Search for the cell housing the specified text and yield its (x, y) center coordinate. 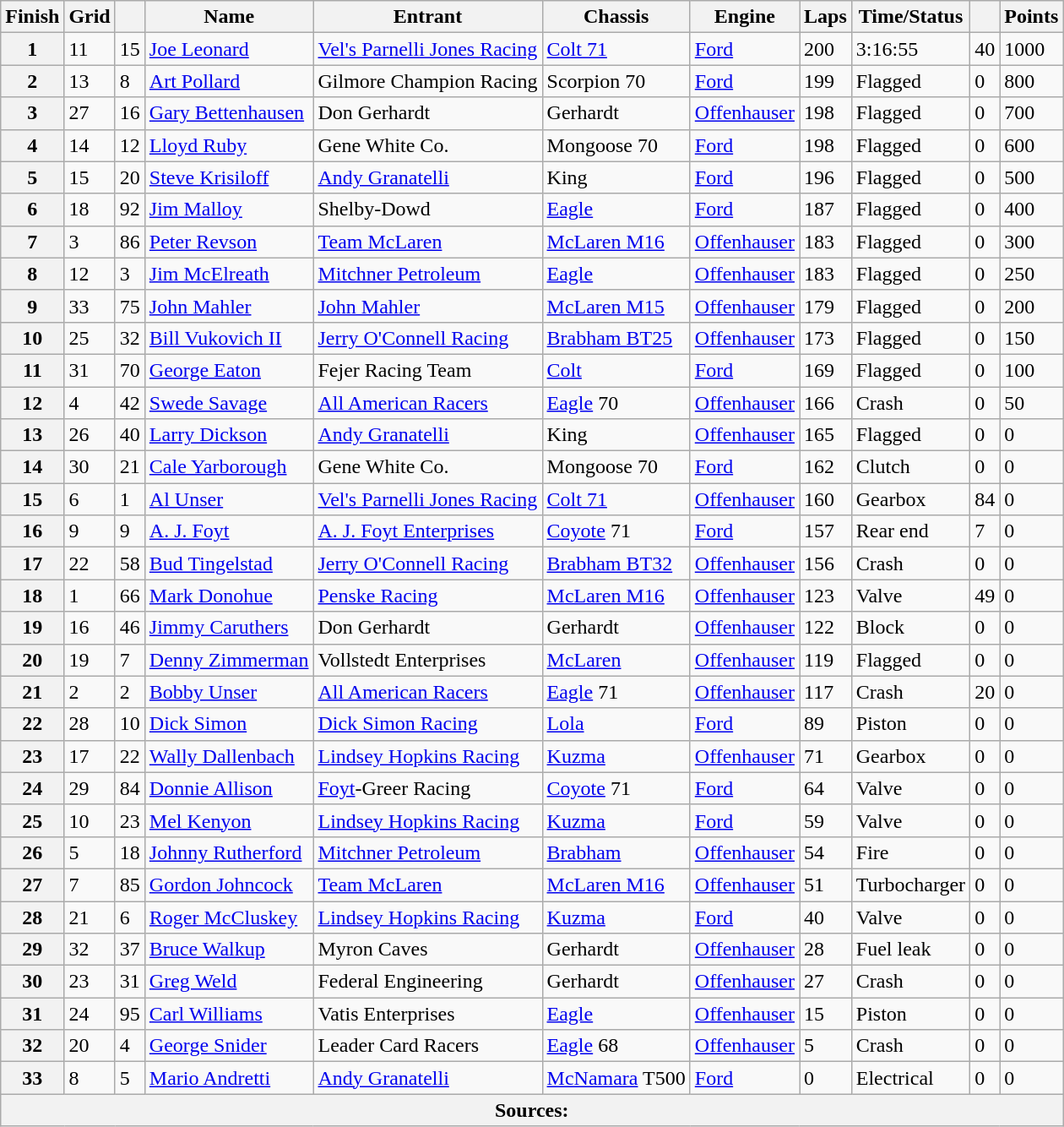
700 (1032, 113)
49 (985, 596)
Roger McCluskey (229, 917)
Brabham (616, 852)
400 (1032, 210)
Dick Simon Racing (427, 724)
Turbocharger (910, 885)
Wally Dallenbach (229, 756)
Al Unser (229, 499)
Lola (616, 724)
Rear end (910, 531)
Mel Kenyon (229, 820)
173 (825, 338)
160 (825, 499)
71 (825, 756)
Points (1032, 17)
199 (825, 81)
Laps (825, 17)
46 (130, 628)
169 (825, 370)
86 (130, 242)
Jim Malloy (229, 210)
Colt (616, 370)
Fire (910, 852)
37 (130, 950)
Name (229, 17)
42 (130, 403)
85 (130, 885)
Jimmy Caruthers (229, 628)
89 (825, 724)
Johnny Rutherford (229, 852)
A. J. Foyt (229, 531)
122 (825, 628)
179 (825, 306)
58 (130, 563)
Brabham BT25 (616, 338)
Brabham BT32 (616, 563)
Swede Savage (229, 403)
Time/Status (910, 17)
150 (1032, 338)
Federal Engineering (427, 982)
Mark Donohue (229, 596)
Foyt-Greer Racing (427, 788)
Bruce Walkup (229, 950)
Larry Dickson (229, 435)
Eagle 70 (616, 403)
Electrical (910, 1078)
Clutch (910, 467)
McLaren (616, 660)
Eagle 71 (616, 692)
162 (825, 467)
Scorpion 70 (616, 81)
54 (825, 852)
Penske Racing (427, 596)
117 (825, 692)
59 (825, 820)
1000 (1032, 49)
64 (825, 788)
250 (1032, 274)
Jim McElreath (229, 274)
75 (130, 306)
Greg Weld (229, 982)
Lloyd Ruby (229, 145)
Bill Vukovich II (229, 338)
70 (130, 370)
500 (1032, 177)
165 (825, 435)
196 (825, 177)
Peter Revson (229, 242)
600 (1032, 145)
92 (130, 210)
Finish (32, 17)
Vatis Enterprises (427, 1014)
800 (1032, 81)
McNamara T500 (616, 1078)
Mario Andretti (229, 1078)
166 (825, 403)
Block (910, 628)
Donnie Allison (229, 788)
Myron Caves (427, 950)
Chassis (616, 17)
Bobby Unser (229, 692)
Gary Bettenhausen (229, 113)
A. J. Foyt Enterprises (427, 531)
Fuel leak (910, 950)
Gilmore Champion Racing (427, 81)
Art Pollard (229, 81)
100 (1032, 370)
Steve Krisiloff (229, 177)
Denny Zimmerman (229, 660)
George Snider (229, 1046)
50 (1032, 403)
Shelby-Dowd (427, 210)
Dick Simon (229, 724)
300 (1032, 242)
Entrant (427, 17)
119 (825, 660)
Bud Tingelstad (229, 563)
95 (130, 1014)
Leader Card Racers (427, 1046)
51 (825, 885)
Sources: (532, 1110)
3:16:55 (910, 49)
Grid (90, 17)
Cale Yarborough (229, 467)
156 (825, 563)
Eagle 68 (616, 1046)
Joe Leonard (229, 49)
Gordon Johncock (229, 885)
McLaren M15 (616, 306)
187 (825, 210)
Fejer Racing Team (427, 370)
66 (130, 596)
Engine (745, 17)
123 (825, 596)
Carl Williams (229, 1014)
George Eaton (229, 370)
157 (825, 531)
Vollstedt Enterprises (427, 660)
